Pinpoint the cell where the given text exists, returning its (X, Y) midpoint coordinate. 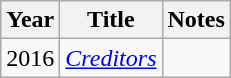
Title (111, 20)
Year (30, 20)
Creditors (111, 58)
Notes (196, 20)
2016 (30, 58)
